Capture the cell that displays the provided text and extract its (X, Y) central coordinate. 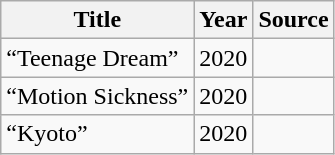
“Kyoto” (98, 134)
Source (294, 20)
Title (98, 20)
“Motion Sickness” (98, 96)
“Teenage Dream” (98, 58)
Year (224, 20)
